Scan for the cell matching the given text and deliver its (x, y) coordinate at center. 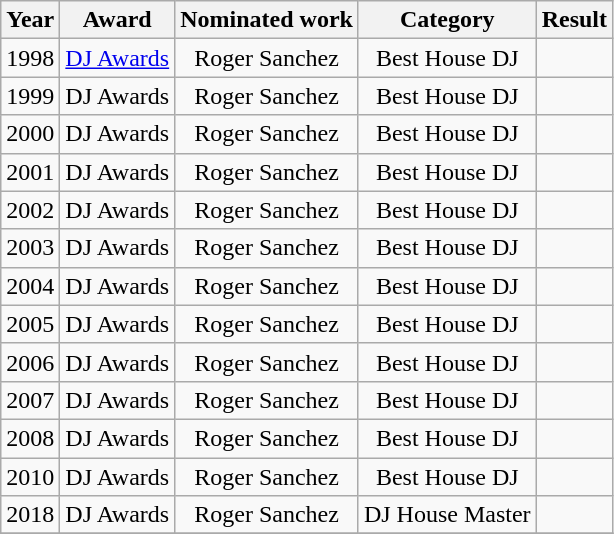
DJ House Master (447, 515)
2008 (30, 438)
Category (447, 20)
2018 (30, 515)
2002 (30, 210)
2005 (30, 324)
2004 (30, 286)
2001 (30, 172)
Nominated work (267, 20)
2003 (30, 248)
2007 (30, 400)
Result (574, 20)
1998 (30, 58)
Award (118, 20)
2006 (30, 362)
2010 (30, 477)
1999 (30, 96)
Year (30, 20)
2000 (30, 134)
